Search for the cell housing the specified text and yield its [x, y] center coordinate. 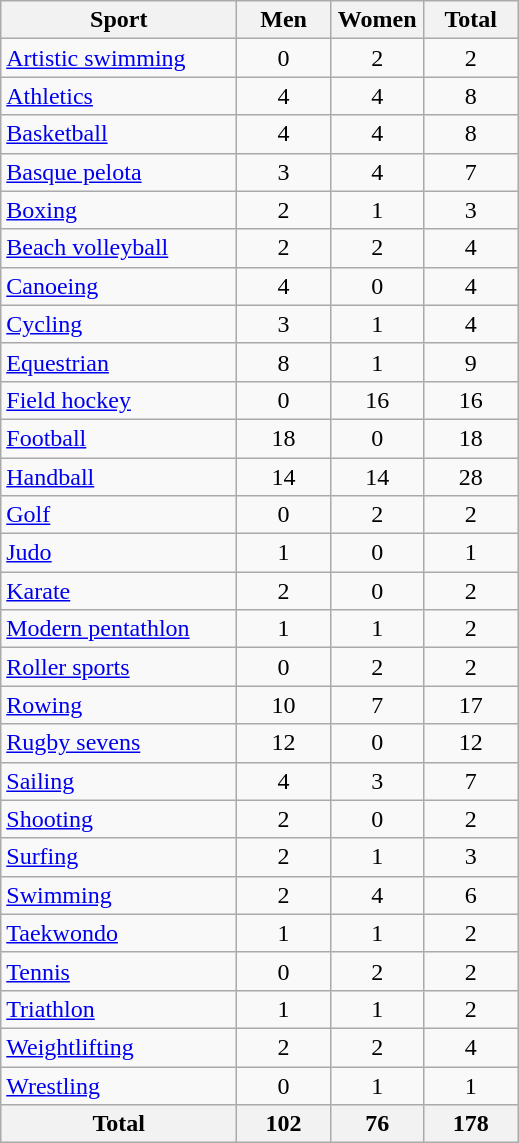
6 [471, 895]
Equestrian [119, 362]
Modern pentathlon [119, 629]
76 [377, 1124]
Wrestling [119, 1085]
Sport [119, 20]
Football [119, 438]
102 [284, 1124]
10 [284, 705]
Rugby sevens [119, 743]
Sailing [119, 781]
Canoeing [119, 286]
Basque pelota [119, 172]
Boxing [119, 210]
Weightlifting [119, 1047]
Golf [119, 515]
Women [377, 20]
9 [471, 362]
Shooting [119, 819]
Tennis [119, 971]
Rowing [119, 705]
Swimming [119, 895]
17 [471, 705]
Basketball [119, 134]
Judo [119, 553]
178 [471, 1124]
Cycling [119, 324]
Beach volleyball [119, 248]
Surfing [119, 857]
Artistic swimming [119, 58]
Taekwondo [119, 933]
Field hockey [119, 400]
28 [471, 477]
Roller sports [119, 667]
Handball [119, 477]
Athletics [119, 96]
Triathlon [119, 1009]
Karate [119, 591]
Men [284, 20]
